Find where the given text appears and provide that cell's center as (x, y) coordinate. 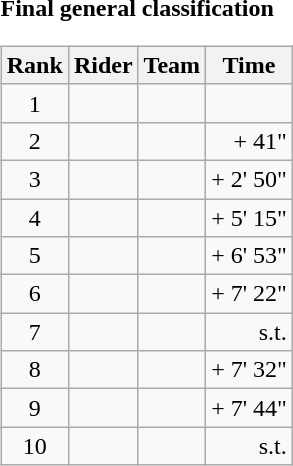
+ 41" (250, 141)
3 (34, 179)
Rider (103, 65)
6 (34, 294)
1 (34, 103)
+ 7' 32" (250, 370)
Time (250, 65)
5 (34, 256)
4 (34, 217)
+ 7' 22" (250, 294)
Team (172, 65)
9 (34, 408)
10 (34, 446)
Rank (34, 65)
7 (34, 332)
+ 7' 44" (250, 408)
2 (34, 141)
8 (34, 370)
+ 5' 15" (250, 217)
+ 2' 50" (250, 179)
+ 6' 53" (250, 256)
